Detect which cell encompasses the target text, then output its [X, Y] center coordinate. 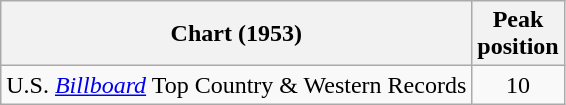
Peakposition [518, 34]
10 [518, 85]
U.S. Billboard Top Country & Western Records [236, 85]
Chart (1953) [236, 34]
